Identify which cell holds the provided text, then report its (x, y) central coordinate. 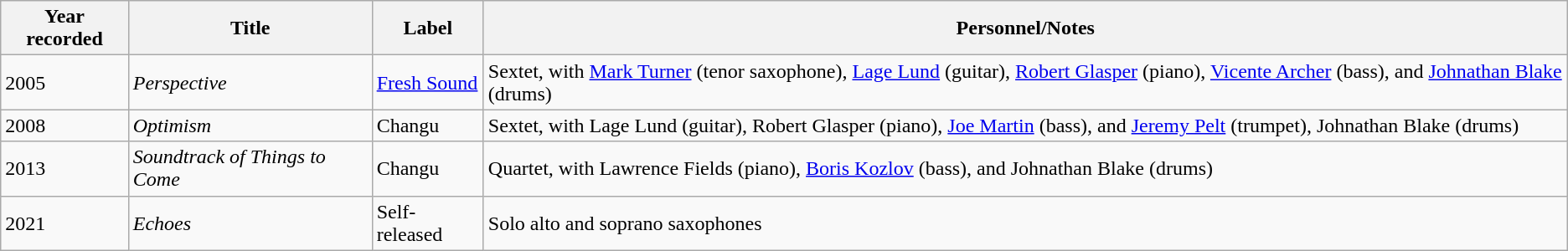
Personnel/Notes (1025, 28)
Year recorded (65, 28)
2021 (65, 223)
Title (250, 28)
Fresh Sound (427, 82)
Solo alto and soprano saxophones (1025, 223)
2013 (65, 169)
Sextet, with Lage Lund (guitar), Robert Glasper (piano), Joe Martin (bass), and Jeremy Pelt (trumpet), Johnathan Blake (drums) (1025, 125)
Soundtrack of Things to Come (250, 169)
Echoes (250, 223)
Perspective (250, 82)
Self-released (427, 223)
2005 (65, 82)
Quartet, with Lawrence Fields (piano), Boris Kozlov (bass), and Johnathan Blake (drums) (1025, 169)
Optimism (250, 125)
Sextet, with Mark Turner (tenor saxophone), Lage Lund (guitar), Robert Glasper (piano), Vicente Archer (bass), and Johnathan Blake (drums) (1025, 82)
2008 (65, 125)
Label (427, 28)
